Capture the cell that displays the provided text and extract its [x, y] central coordinate. 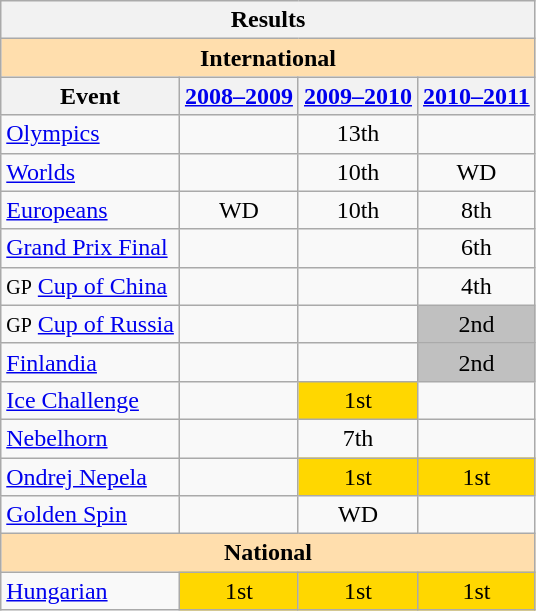
6th [477, 248]
GP Cup of Russia [90, 324]
13th [358, 134]
Europeans [90, 210]
2010–2011 [477, 96]
Olympics [90, 134]
Hungarian [90, 591]
GP Cup of China [90, 286]
National [268, 553]
Results [268, 20]
International [268, 58]
Grand Prix Final [90, 248]
8th [477, 210]
Finlandia [90, 362]
Event [90, 96]
2008–2009 [238, 96]
7th [358, 438]
Ondrej Nepela [90, 477]
2009–2010 [358, 96]
Ice Challenge [90, 400]
Worlds [90, 172]
Nebelhorn [90, 438]
4th [477, 286]
Golden Spin [90, 515]
